Locate the cell with the specified text and output its [X, Y] center coordinate. 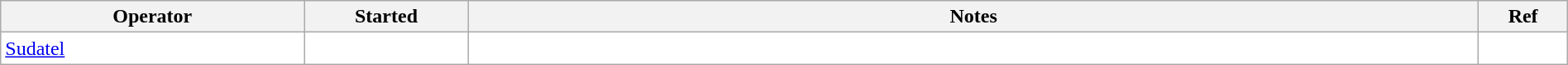
Notes [973, 17]
Operator [152, 17]
Started [386, 17]
Ref [1523, 17]
Sudatel [152, 48]
